Extract the [X, Y] coordinate from the center of the cell holding the provided text.  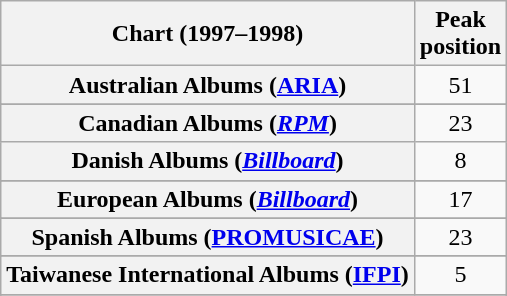
Danish Albums (Billboard) [208, 161]
Canadian Albums (RPM) [208, 123]
8 [460, 161]
Taiwanese International Albums (IFPI) [208, 275]
Australian Albums (ARIA) [208, 85]
5 [460, 275]
Chart (1997–1998) [208, 34]
Peakposition [460, 34]
Spanish Albums (PROMUSICAE) [208, 237]
17 [460, 199]
51 [460, 85]
European Albums (Billboard) [208, 199]
